Pinpoint the cell where the given text exists, returning its [X, Y] midpoint coordinate. 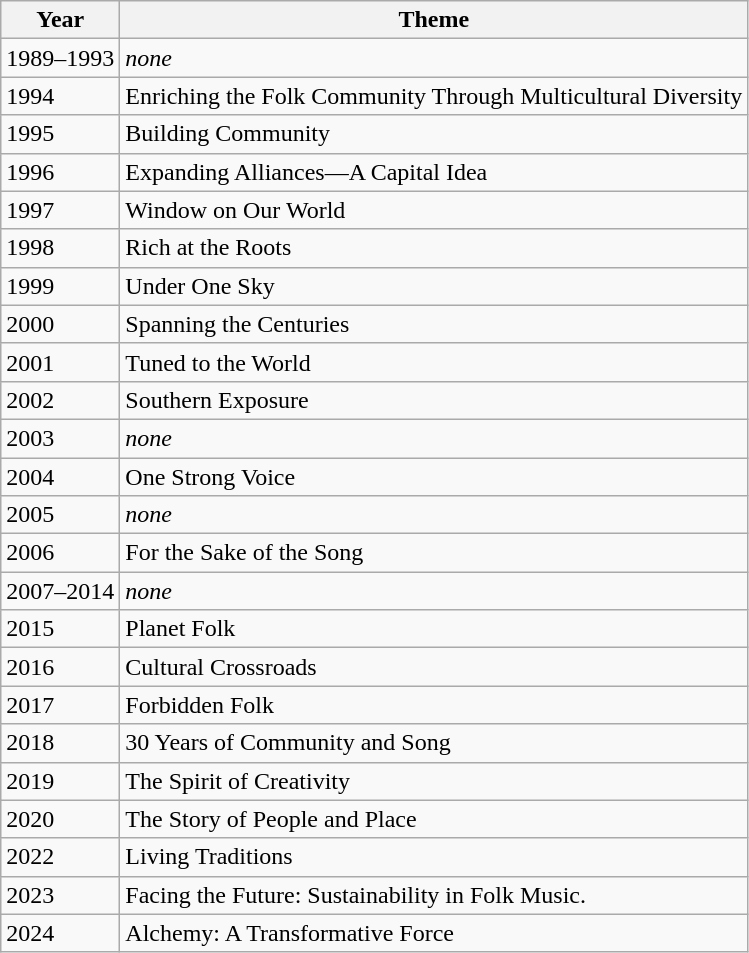
Theme [434, 20]
Year [60, 20]
For the Sake of the Song [434, 553]
2015 [60, 629]
Rich at the Roots [434, 248]
2016 [60, 667]
Building Community [434, 134]
Spanning the Centuries [434, 324]
30 Years of Community and Song [434, 743]
The Spirit of Creativity [434, 781]
2023 [60, 895]
2005 [60, 515]
2024 [60, 933]
1995 [60, 134]
1996 [60, 172]
Tuned to the World [434, 362]
2018 [60, 743]
2006 [60, 553]
2004 [60, 477]
Planet Folk [434, 629]
Forbidden Folk [434, 705]
2020 [60, 819]
One Strong Voice [434, 477]
Expanding Alliances—A Capital Idea [434, 172]
Southern Exposure [434, 400]
1999 [60, 286]
2022 [60, 857]
The Story of People and Place [434, 819]
Living Traditions [434, 857]
Cultural Crossroads [434, 667]
2002 [60, 400]
1989–1993 [60, 58]
Alchemy: A Transformative Force [434, 933]
2003 [60, 438]
2017 [60, 705]
1994 [60, 96]
Under One Sky [434, 286]
2000 [60, 324]
Window on Our World [434, 210]
2007–2014 [60, 591]
2019 [60, 781]
2001 [60, 362]
Facing the Future: Sustainability in Folk Music. [434, 895]
1998 [60, 248]
Enriching the Folk Community Through Multicultural Diversity [434, 96]
1997 [60, 210]
